Pinpoint the cell where the given text exists, returning its [x, y] midpoint coordinate. 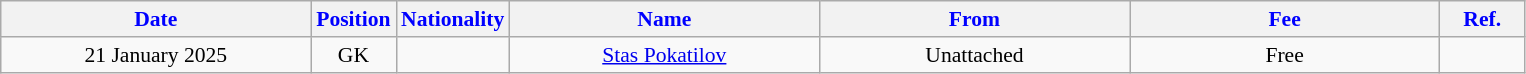
Free [1285, 55]
Stas Pokatilov [664, 55]
Position [354, 19]
GK [354, 55]
Fee [1285, 19]
Nationality [452, 19]
Ref. [1482, 19]
Unattached [974, 55]
From [974, 19]
Name [664, 19]
Date [156, 19]
21 January 2025 [156, 55]
